Scan for the cell matching the given text and deliver its [X, Y] coordinate at center. 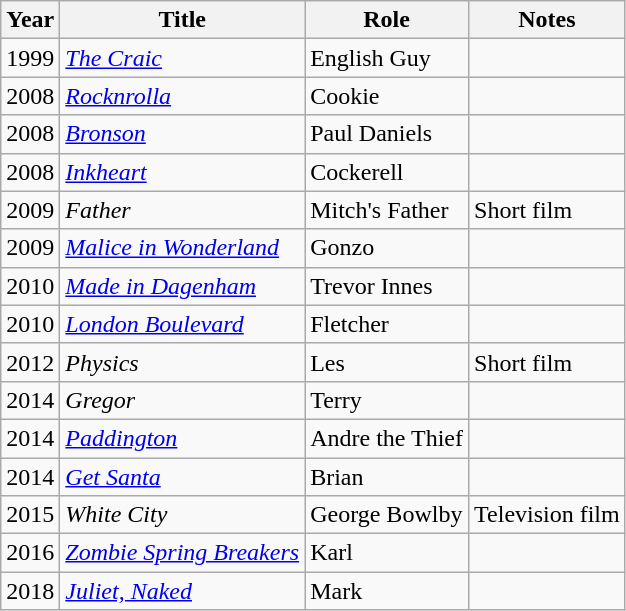
2012 [30, 362]
Zombie Spring Breakers [182, 553]
Brian [387, 477]
Gregor [182, 400]
White City [182, 515]
Role [387, 20]
Cookie [387, 96]
Fletcher [387, 324]
Bronson [182, 134]
Notes [548, 20]
Mitch's Father [387, 210]
Paul Daniels [387, 134]
Mark [387, 591]
1999 [30, 58]
Karl [387, 553]
2016 [30, 553]
Made in Dagenham [182, 286]
Trevor Innes [387, 286]
George Bowlby [387, 515]
Andre the Thief [387, 438]
2018 [30, 591]
Physics [182, 362]
Inkheart [182, 172]
Juliet, Naked [182, 591]
Gonzo [387, 248]
Father [182, 210]
Title [182, 20]
Get Santa [182, 477]
Television film [548, 515]
English Guy [387, 58]
Cockerell [387, 172]
Malice in Wonderland [182, 248]
2015 [30, 515]
Les [387, 362]
Rocknrolla [182, 96]
The Craic [182, 58]
London Boulevard [182, 324]
Year [30, 20]
Paddington [182, 438]
Terry [387, 400]
